Search for the cell housing the specified text and yield its (X, Y) center coordinate. 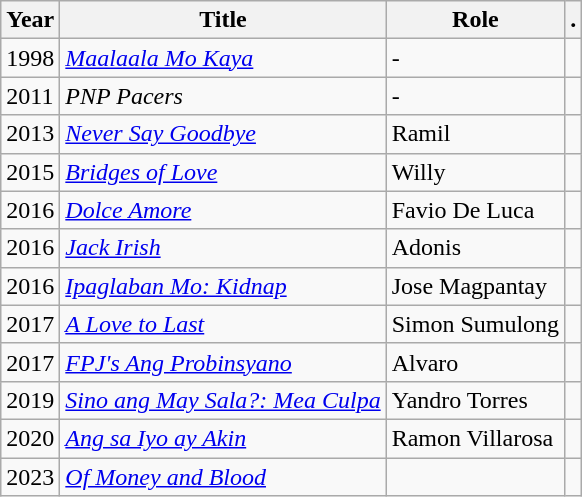
PNP Pacers (223, 96)
Favio De Luca (475, 210)
Ramon Villarosa (475, 438)
Sino ang May Sala?: Mea Culpa (223, 400)
Jose Magpantay (475, 286)
Adonis (475, 248)
Year (30, 20)
2023 (30, 477)
2020 (30, 438)
1998 (30, 58)
Willy (475, 172)
Role (475, 20)
Dolce Amore (223, 210)
Of Money and Blood (223, 477)
FPJ's Ang Probinsyano (223, 362)
. (574, 20)
Ang sa Iyo ay Akin (223, 438)
Maalaala Mo Kaya (223, 58)
Ramil (475, 134)
Jack Irish (223, 248)
A Love to Last (223, 324)
2019 (30, 400)
Ipaglaban Mo: Kidnap (223, 286)
Yandro Torres (475, 400)
Alvaro (475, 362)
Title (223, 20)
2011 (30, 96)
Never Say Goodbye (223, 134)
2013 (30, 134)
Bridges of Love (223, 172)
Simon Sumulong (475, 324)
2015 (30, 172)
